Return [X, Y] of the center of cell containing provided text 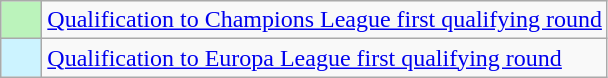
Qualification to Europa League first qualifying round [325, 58]
Qualification to Champions League first qualifying round [325, 20]
